Search for the cell housing the specified text and yield its [x, y] center coordinate. 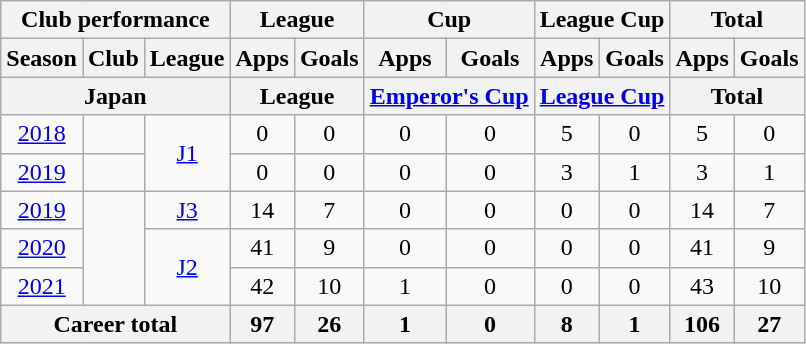
J2 [187, 267]
Japan [116, 96]
42 [262, 286]
Club performance [116, 20]
J3 [187, 210]
27 [769, 324]
J1 [187, 153]
106 [702, 324]
Club [113, 58]
Season [42, 58]
2021 [42, 286]
43 [702, 286]
Career total [116, 324]
Cup [449, 20]
26 [329, 324]
2018 [42, 134]
97 [262, 324]
8 [566, 324]
2020 [42, 248]
Emperor's Cup [449, 96]
